Scan for the cell matching the given text and deliver its [X, Y] coordinate at center. 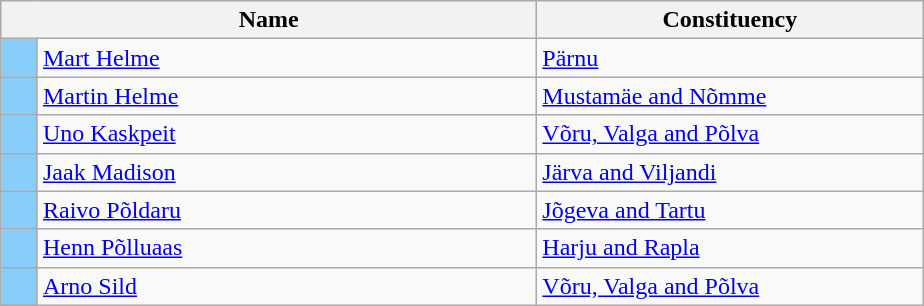
Uno Kaskpeit [286, 134]
Mustamäe and Nõmme [730, 96]
Arno Sild [286, 286]
Martin Helme [286, 96]
Name [269, 20]
Raivo Põldaru [286, 210]
Pärnu [730, 58]
Harju and Rapla [730, 248]
Järva and Viljandi [730, 172]
Constituency [730, 20]
Jõgeva and Tartu [730, 210]
Jaak Madison [286, 172]
Henn Põlluaas [286, 248]
Mart Helme [286, 58]
